Capture the cell that displays the provided text and extract its [X, Y] central coordinate. 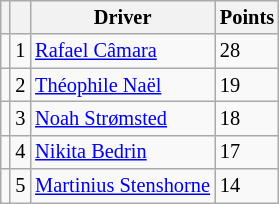
Noah Strømsted [122, 118]
Théophile Naël [122, 85]
5 [20, 186]
Nikita Bedrin [122, 152]
17 [247, 152]
2 [20, 85]
28 [247, 51]
Rafael Câmara [122, 51]
19 [247, 85]
Driver [122, 17]
Points [247, 17]
3 [20, 118]
14 [247, 186]
4 [20, 152]
18 [247, 118]
Martinius Stenshorne [122, 186]
1 [20, 51]
